Return the [X, Y] coordinate for the center point of the cell that contains the specified text.  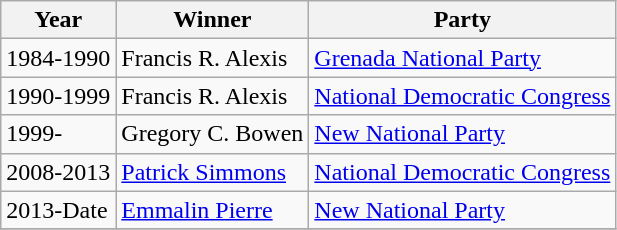
Patrick Simmons [212, 172]
Grenada National Party [462, 58]
Emmalin Pierre [212, 210]
1999- [58, 134]
Year [58, 20]
2013-Date [58, 210]
1984-1990 [58, 58]
1990-1999 [58, 96]
Gregory C. Bowen [212, 134]
2008-2013 [58, 172]
Party [462, 20]
Winner [212, 20]
